Identify which cell holds the provided text, then report its [x, y] central coordinate. 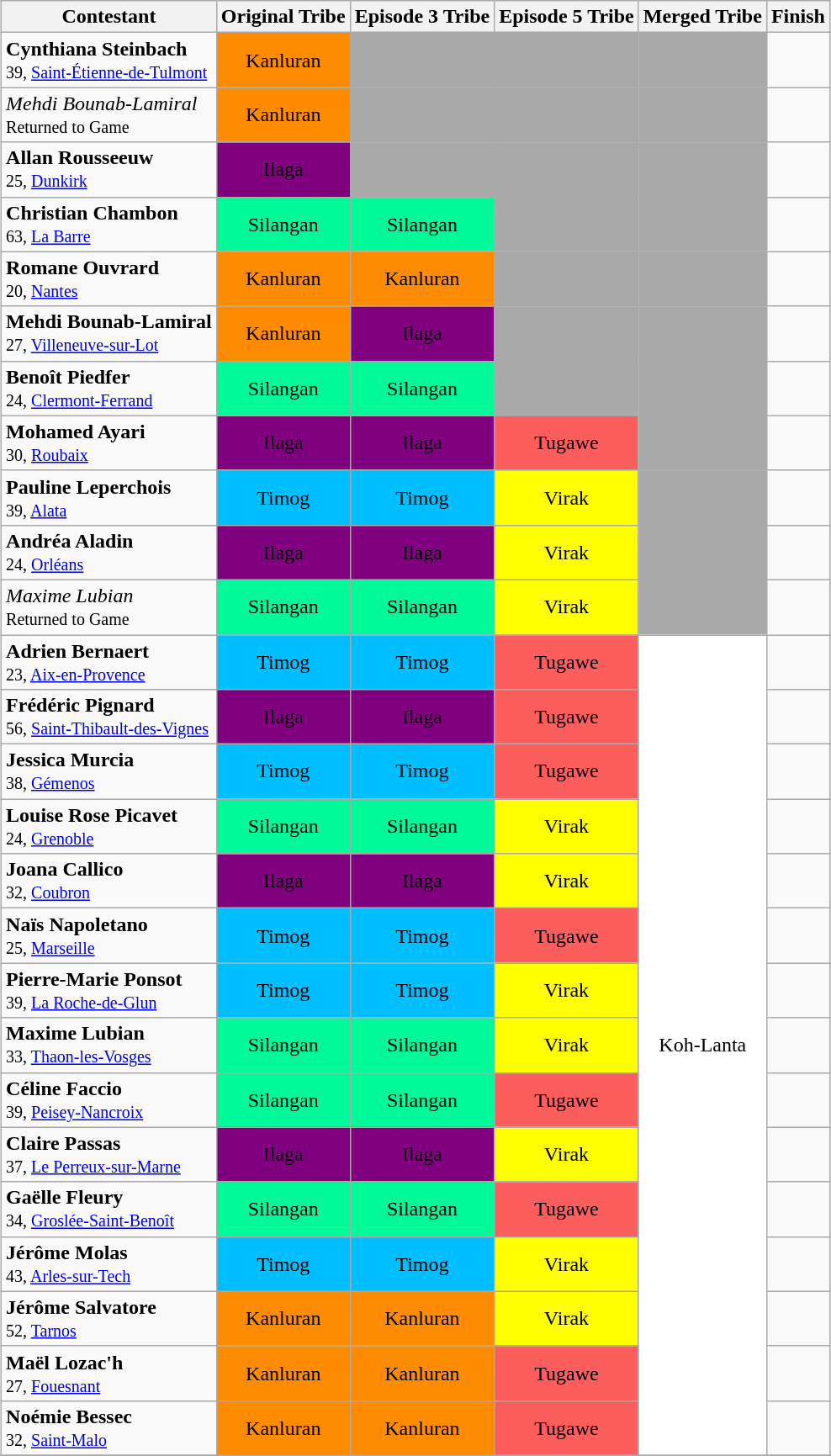
Allan Rousseeuw25, Dunkirk [109, 170]
Pauline Leperchois39, Alata [109, 498]
Frédéric Pignard56, Saint-Thibault-des-Vignes [109, 717]
Maël Lozac'h27, Fouesnant [109, 1373]
Naïs Napoletano25, Marseille [109, 935]
Finish [797, 17]
Andréa Aladin24, Orléans [109, 552]
Merged Tribe [702, 17]
Benoît Piedfer24, Clermont-Ferrand [109, 389]
Claire Passas37, Le Perreux-sur-Marne [109, 1154]
Contestant [109, 17]
Episode 3 Tribe [422, 17]
Romane Ouvrard20, Nantes [109, 279]
Mohamed Ayari30, Roubaix [109, 442]
Maxime Lubian33, Thaon-les-Vosges [109, 1045]
Mehdi Bounab-Lamiral27, Villeneuve-sur-Lot [109, 333]
Maxime LubianReturned to Game [109, 607]
Christian Chambon63, La Barre [109, 224]
Jérôme Salvatore52, Tarnos [109, 1319]
Original Tribe [283, 17]
Pierre-Marie Ponsot39, La Roche-de-Glun [109, 991]
Céline Faccio39, Peisey-Nancroix [109, 1100]
Gaëlle Fleury34, Groslée-Saint-Benoît [109, 1210]
Mehdi Bounab-LamiralReturned to Game [109, 114]
Louise Rose Picavet24, Grenoble [109, 826]
Adrien Bernaert23, Aix-en-Provence [109, 661]
Noémie Bessec32, Saint-Malo [109, 1428]
Koh-Lanta [702, 1045]
Cynthiana Steinbach39, Saint-Étienne-de-Tulmont [109, 61]
Joana Callico32, Coubron [109, 882]
Jérôme Molas43, Arles-sur-Tech [109, 1263]
Jessica Murcia38, Gémenos [109, 772]
Episode 5 Tribe [567, 17]
